Return (X, Y) of the center of cell containing provided text 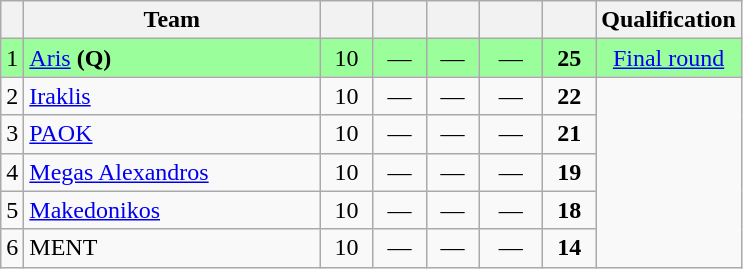
Team (172, 20)
18 (570, 210)
3 (12, 134)
25 (570, 58)
22 (570, 96)
19 (570, 172)
MENT (172, 248)
Iraklis (172, 96)
1 (12, 58)
21 (570, 134)
Makedonikos (172, 210)
PAOK (172, 134)
Final round (669, 58)
4 (12, 172)
Megas Alexandros (172, 172)
5 (12, 210)
6 (12, 248)
2 (12, 96)
14 (570, 248)
Aris (Q) (172, 58)
Qualification (669, 20)
